Locate the cell with the specified text and output its [x, y] center coordinate. 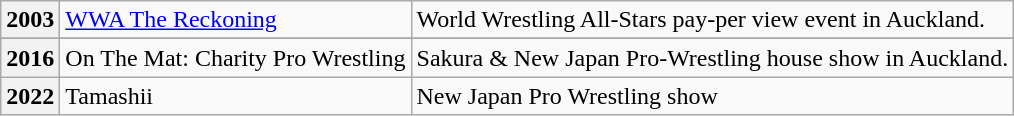
2016 [30, 58]
On The Mat: Charity Pro Wrestling [236, 58]
WWA The Reckoning [236, 20]
World Wrestling All-Stars pay-per view event in Auckland. [712, 20]
2003 [30, 20]
2022 [30, 96]
Tamashii [236, 96]
Sakura & New Japan Pro-Wrestling house show in Auckland. [712, 58]
New Japan Pro Wrestling show [712, 96]
